Locate the cell with the specified text and output its (x, y) center coordinate. 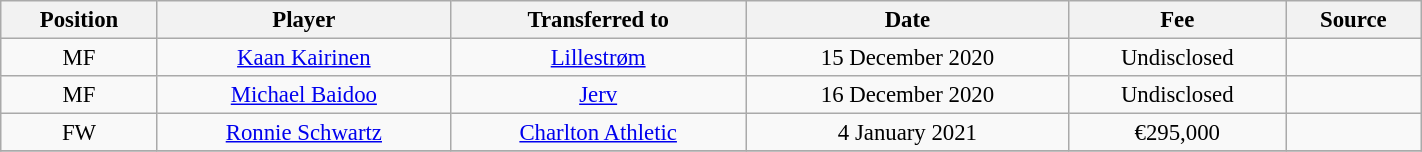
Lillestrøm (598, 58)
15 December 2020 (908, 58)
FW (80, 133)
Source (1354, 20)
Player (304, 20)
Kaan Kairinen (304, 58)
Michael Baidoo (304, 95)
Position (80, 20)
4 January 2021 (908, 133)
Date (908, 20)
Fee (1177, 20)
Charlton Athletic (598, 133)
Transferred to (598, 20)
€295,000 (1177, 133)
16 December 2020 (908, 95)
Ronnie Schwartz (304, 133)
Jerv (598, 95)
